Output the (x, y) coordinate of the center of the cell containing the given text.  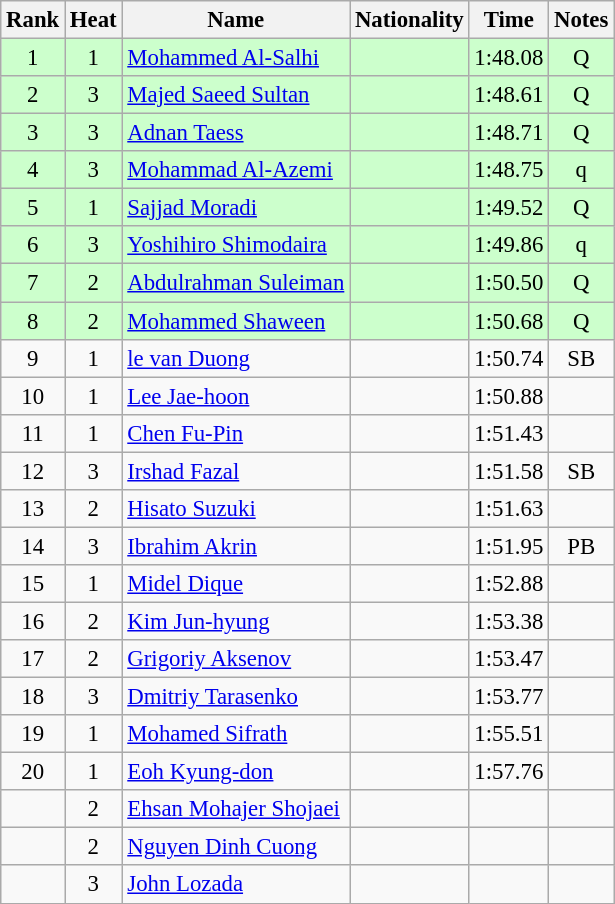
Mohammed Al-Salhi (236, 58)
15 (33, 584)
Abdulrahman Suleiman (236, 283)
17 (33, 659)
11 (33, 433)
Lee Jae-hoon (236, 396)
12 (33, 471)
Rank (33, 20)
John Lozada (236, 885)
16 (33, 621)
1:48.08 (509, 58)
Notes (582, 20)
1:50.74 (509, 358)
Ehsan Mohajer Shojaei (236, 809)
Nguyen Dinh Cuong (236, 847)
4 (33, 170)
1:55.51 (509, 734)
Yoshihiro Shimodaira (236, 245)
1:48.61 (509, 95)
Name (236, 20)
18 (33, 697)
PB (582, 546)
1:51.43 (509, 433)
Nationality (410, 20)
1:48.75 (509, 170)
10 (33, 396)
Grigoriy Aksenov (236, 659)
19 (33, 734)
Mohammad Al-Azemi (236, 170)
9 (33, 358)
1:50.50 (509, 283)
Time (509, 20)
1:51.63 (509, 509)
1:51.58 (509, 471)
Dmitriy Tarasenko (236, 697)
1:52.88 (509, 584)
Mohamed Sifrath (236, 734)
1:50.88 (509, 396)
1:57.76 (509, 772)
Ibrahim Akrin (236, 546)
20 (33, 772)
Adnan Taess (236, 133)
1:51.95 (509, 546)
Mohammed Shaween (236, 321)
5 (33, 208)
6 (33, 245)
13 (33, 509)
Irshad Fazal (236, 471)
1:49.86 (509, 245)
1:53.77 (509, 697)
Heat (94, 20)
Hisato Suzuki (236, 509)
7 (33, 283)
1:53.47 (509, 659)
Eoh Kyung-don (236, 772)
1:49.52 (509, 208)
1:50.68 (509, 321)
Sajjad Moradi (236, 208)
1:48.71 (509, 133)
Kim Jun-hyung (236, 621)
Midel Dique (236, 584)
Chen Fu-Pin (236, 433)
8 (33, 321)
Majed Saeed Sultan (236, 95)
le van Duong (236, 358)
1:53.38 (509, 621)
14 (33, 546)
